Find where the given text appears and provide that cell's center as (x, y) coordinate. 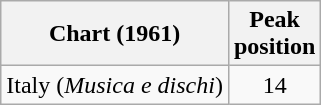
Italy (Musica e dischi) (115, 85)
Chart (1961) (115, 34)
Peakposition (274, 34)
14 (274, 85)
